Output the [X, Y] coordinate of the center of the cell containing the given text.  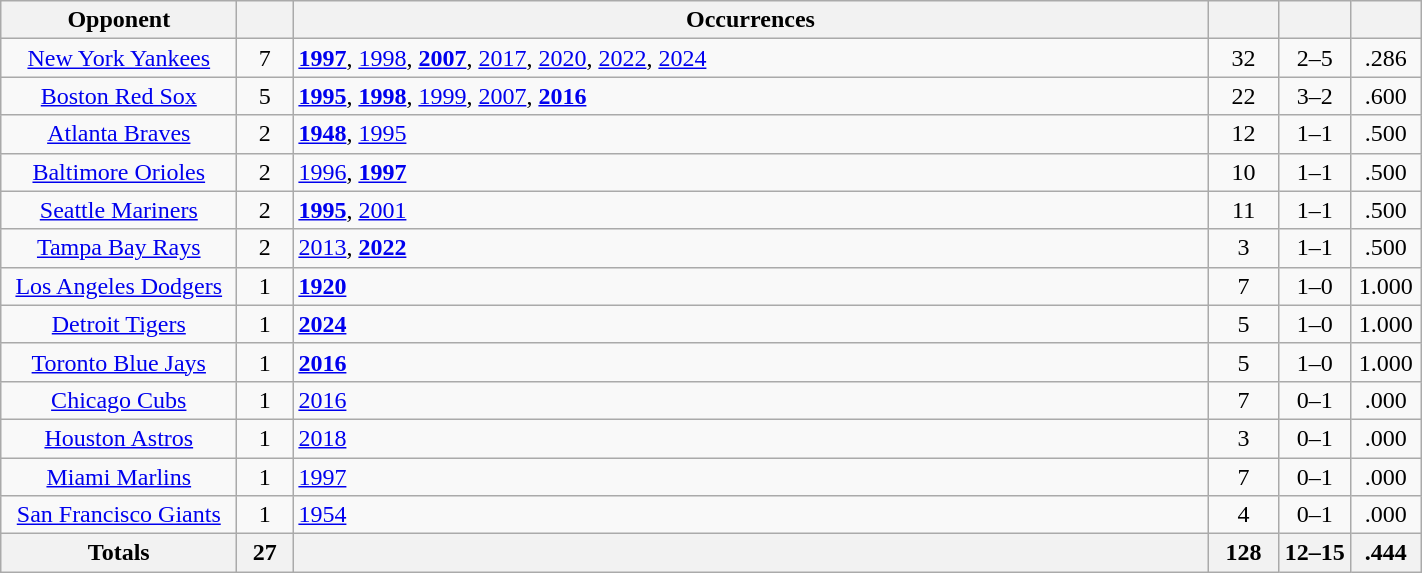
Los Angeles Dodgers [119, 286]
.444 [1386, 553]
Atlanta Braves [119, 134]
Seattle Mariners [119, 210]
3–2 [1314, 96]
1954 [750, 515]
Tampa Bay Rays [119, 248]
1948, 1995 [750, 134]
Baltimore Orioles [119, 172]
27 [265, 553]
1997, 1998, 2007, 2017, 2020, 2022, 2024 [750, 58]
1995, 1998, 1999, 2007, 2016 [750, 96]
12 [1244, 134]
Totals [119, 553]
2–5 [1314, 58]
Boston Red Sox [119, 96]
32 [1244, 58]
San Francisco Giants [119, 515]
Opponent [119, 20]
1995, 2001 [750, 210]
1996, 1997 [750, 172]
1920 [750, 286]
2018 [750, 438]
11 [1244, 210]
Houston Astros [119, 438]
Chicago Cubs [119, 400]
22 [1244, 96]
12–15 [1314, 553]
Toronto Blue Jays [119, 362]
Detroit Tigers [119, 324]
1997 [750, 477]
2013, 2022 [750, 248]
10 [1244, 172]
.286 [1386, 58]
.600 [1386, 96]
4 [1244, 515]
2024 [750, 324]
Occurrences [750, 20]
128 [1244, 553]
Miami Marlins [119, 477]
New York Yankees [119, 58]
